For the text-containing cell, return its midpoint in [X, Y] coordinate format. 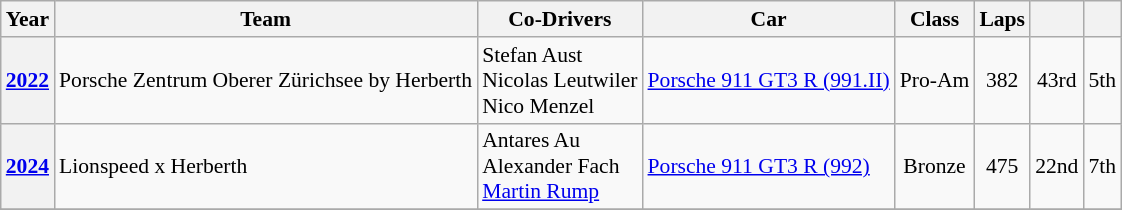
Team [266, 19]
7th [1102, 166]
Porsche Zentrum Oberer Zürichsee by Herberth [266, 80]
Lionspeed x Herberth [266, 166]
475 [1002, 166]
Co-Drivers [560, 19]
43rd [1056, 80]
2022 [28, 80]
2024 [28, 166]
5th [1102, 80]
382 [1002, 80]
Laps [1002, 19]
Porsche 911 GT3 R (991.II) [769, 80]
Bronze [935, 166]
Pro-Am [935, 80]
Class [935, 19]
Car [769, 19]
Porsche 911 GT3 R (992) [769, 166]
Antares Au Alexander Fach Martin Rump [560, 166]
22nd [1056, 166]
Year [28, 19]
Stefan Aust Nicolas Leutwiler Nico Menzel [560, 80]
